Find where the given text appears and provide that cell's center as [x, y] coordinate. 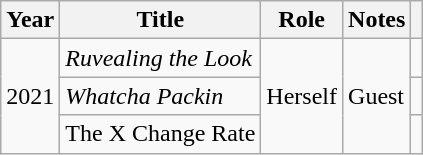
Role [302, 20]
Ruvealing the Look [160, 58]
Guest [377, 96]
Year [30, 20]
Whatcha Packin [160, 96]
Title [160, 20]
Herself [302, 96]
2021 [30, 96]
Notes [377, 20]
The X Change Rate [160, 134]
